Extract the (X, Y) coordinate from the center of the cell holding the provided text.  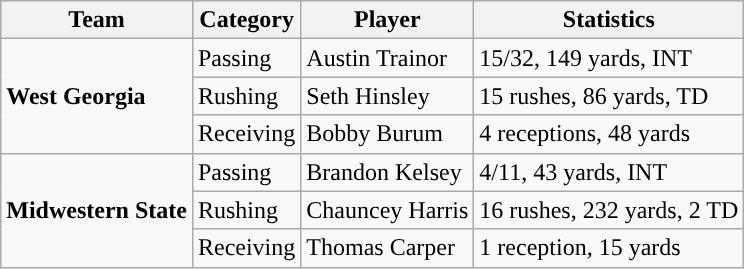
West Georgia (97, 96)
Seth Hinsley (388, 96)
1 reception, 15 yards (609, 248)
16 rushes, 232 yards, 2 TD (609, 210)
Brandon Kelsey (388, 172)
Midwestern State (97, 210)
15/32, 149 yards, INT (609, 58)
Bobby Burum (388, 134)
Team (97, 20)
Player (388, 20)
15 rushes, 86 yards, TD (609, 96)
Category (246, 20)
Austin Trainor (388, 58)
Thomas Carper (388, 248)
Chauncey Harris (388, 210)
Statistics (609, 20)
4 receptions, 48 yards (609, 134)
4/11, 43 yards, INT (609, 172)
